Return [x, y] of the center of cell containing provided text 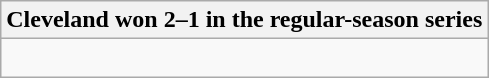
Cleveland won 2–1 in the regular-season series [244, 20]
